Find where the given text appears and provide that cell's center as (X, Y) coordinate. 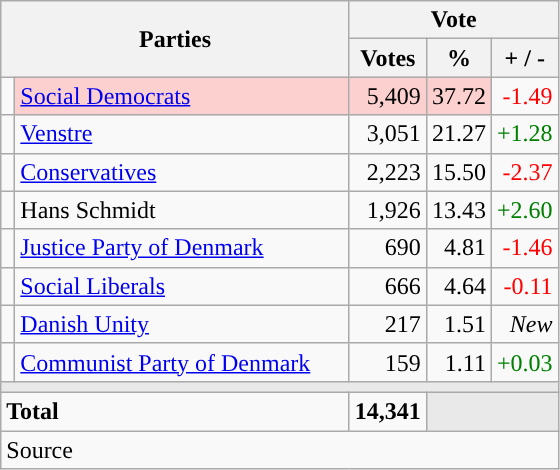
13.43 (458, 210)
-0.11 (524, 286)
Social Democrats (182, 96)
1.51 (458, 324)
Justice Party of Denmark (182, 248)
5,409 (388, 96)
15.50 (458, 172)
+0.03 (524, 362)
+ / - (524, 58)
1,926 (388, 210)
-1.49 (524, 96)
% (458, 58)
159 (388, 362)
21.27 (458, 134)
Hans Schmidt (182, 210)
1.11 (458, 362)
Communist Party of Denmark (182, 362)
2,223 (388, 172)
+2.60 (524, 210)
Votes (388, 58)
+1.28 (524, 134)
Vote (454, 20)
New (524, 324)
Danish Unity (182, 324)
14,341 (388, 411)
-2.37 (524, 172)
Total (176, 411)
3,051 (388, 134)
-1.46 (524, 248)
Parties (176, 39)
Social Liberals (182, 286)
666 (388, 286)
4.64 (458, 286)
217 (388, 324)
690 (388, 248)
37.72 (458, 96)
Conservatives (182, 172)
Source (280, 449)
4.81 (458, 248)
Venstre (182, 134)
